Find where the given text appears and provide that cell's center as [X, Y] coordinate. 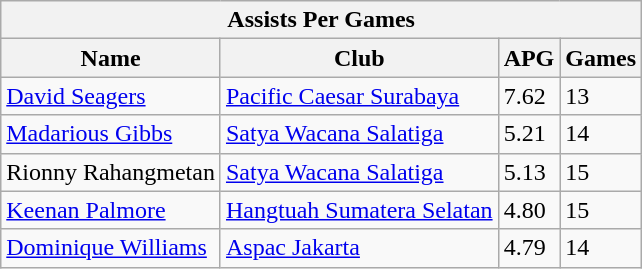
Hangtuah Sumatera Selatan [359, 210]
APG [529, 58]
5.21 [529, 134]
Dominique Williams [111, 248]
Games [601, 58]
Aspac Jakarta [359, 248]
13 [601, 96]
Madarious Gibbs [111, 134]
4.79 [529, 248]
Keenan Palmore [111, 210]
Pacific Caesar Surabaya [359, 96]
5.13 [529, 172]
Assists Per Games [322, 20]
Name [111, 58]
Rionny Rahangmetan [111, 172]
Club [359, 58]
David Seagers [111, 96]
4.80 [529, 210]
7.62 [529, 96]
